Return [X, Y] of the center of cell containing provided text 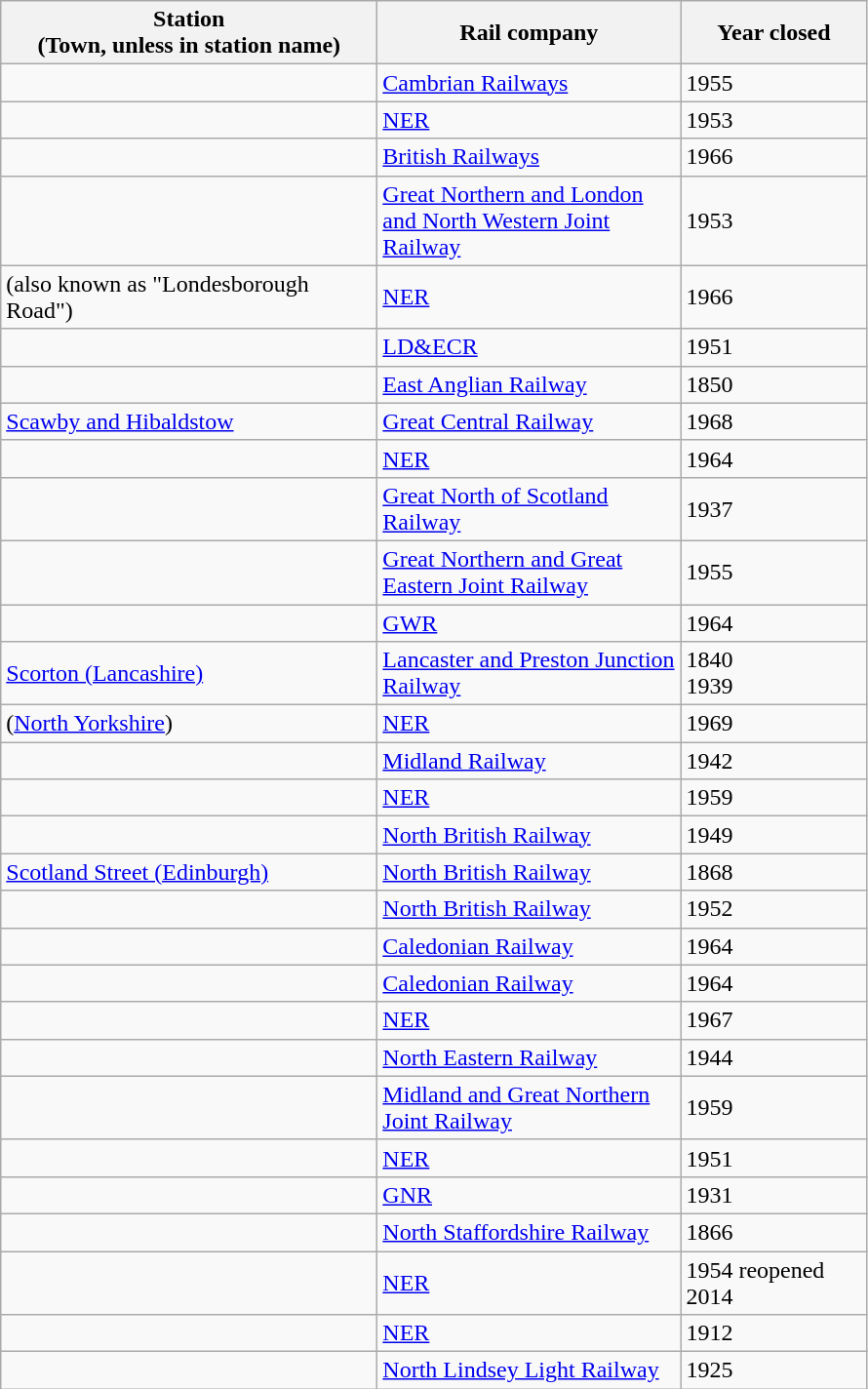
1942 [774, 761]
Midland and Great Northern Joint Railway [529, 1108]
Great North of Scotland Railway [529, 509]
Scorton (Lancashire) [189, 673]
1954 reopened 2014 [774, 1282]
1866 [774, 1232]
1967 [774, 1020]
1949 [774, 835]
Great Central Railway [529, 421]
North Lindsey Light Railway [529, 1370]
North Eastern Railway [529, 1057]
Midland Railway [529, 761]
1925 [774, 1370]
Station(Town, unless in station name) [189, 33]
Year closed [774, 33]
Great Northern and Great Eastern Joint Railway [529, 572]
North Staffordshire Railway [529, 1232]
1968 [774, 421]
Rail company [529, 33]
Great Northern and London and North Western Joint Railway [529, 220]
1931 [774, 1195]
18401939 [774, 673]
(also known as "Londesborough Road") [189, 297]
GNR [529, 1195]
1868 [774, 872]
1937 [774, 509]
1944 [774, 1057]
British Railways [529, 157]
1969 [774, 724]
Scotland Street (Edinburgh) [189, 872]
(North Yorkshire) [189, 724]
LD&ECR [529, 347]
Scawby and Hibaldstow [189, 421]
1952 [774, 909]
1912 [774, 1333]
Lancaster and Preston Junction Railway [529, 673]
GWR [529, 623]
Cambrian Railways [529, 83]
East Anglian Railway [529, 384]
1850 [774, 384]
